Locate the cell with the specified text and output its [X, Y] center coordinate. 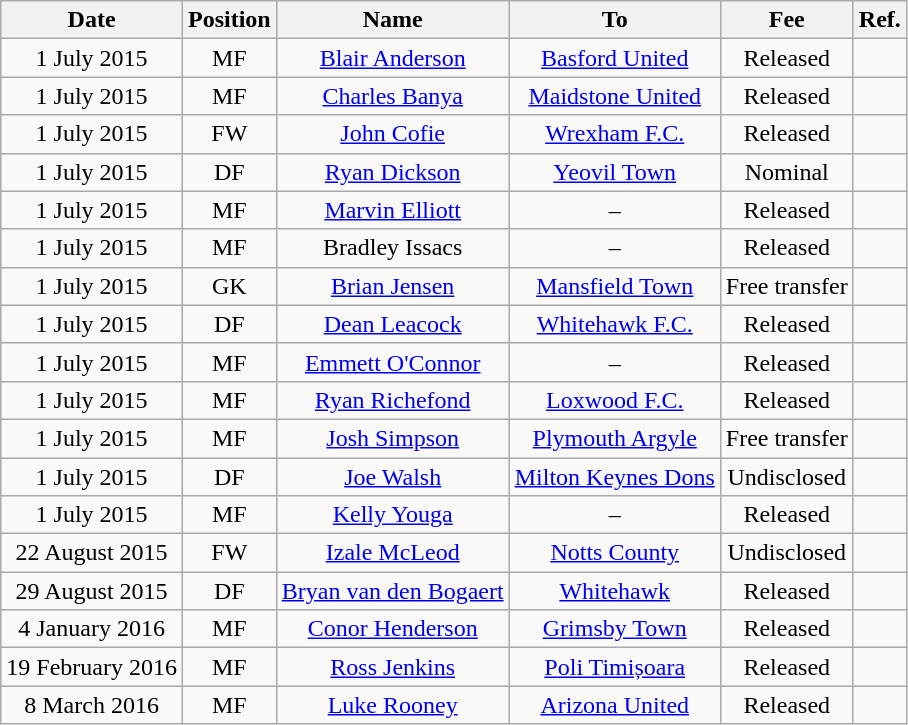
Date [92, 20]
4 January 2016 [92, 629]
Ryan Dickson [392, 172]
Arizona United [614, 705]
Nominal [786, 172]
Plymouth Argyle [614, 438]
8 March 2016 [92, 705]
Bryan van den Bogaert [392, 591]
Blair Anderson [392, 58]
Wrexham F.C. [614, 134]
Milton Keynes Dons [614, 477]
Kelly Youga [392, 515]
Luke Rooney [392, 705]
John Cofie [392, 134]
Poli Timișoara [614, 667]
Mansfield Town [614, 286]
Bradley Issacs [392, 248]
To [614, 20]
Charles Banya [392, 96]
Marvin Elliott [392, 210]
29 August 2015 [92, 591]
Conor Henderson [392, 629]
Josh Simpson [392, 438]
Loxwood F.C. [614, 400]
Fee [786, 20]
Yeovil Town [614, 172]
Grimsby Town [614, 629]
22 August 2015 [92, 553]
Dean Leacock [392, 324]
Notts County [614, 553]
Ref. [880, 20]
Ross Jenkins [392, 667]
Maidstone United [614, 96]
Whitehawk F.C. [614, 324]
Name [392, 20]
Brian Jensen [392, 286]
Whitehawk [614, 591]
Basford United [614, 58]
Ryan Richefond [392, 400]
Position [229, 20]
GK [229, 286]
19 February 2016 [92, 667]
Emmett O'Connor [392, 362]
Izale McLeod [392, 553]
Joe Walsh [392, 477]
